Pinpoint the cell where the given text exists, returning its (X, Y) midpoint coordinate. 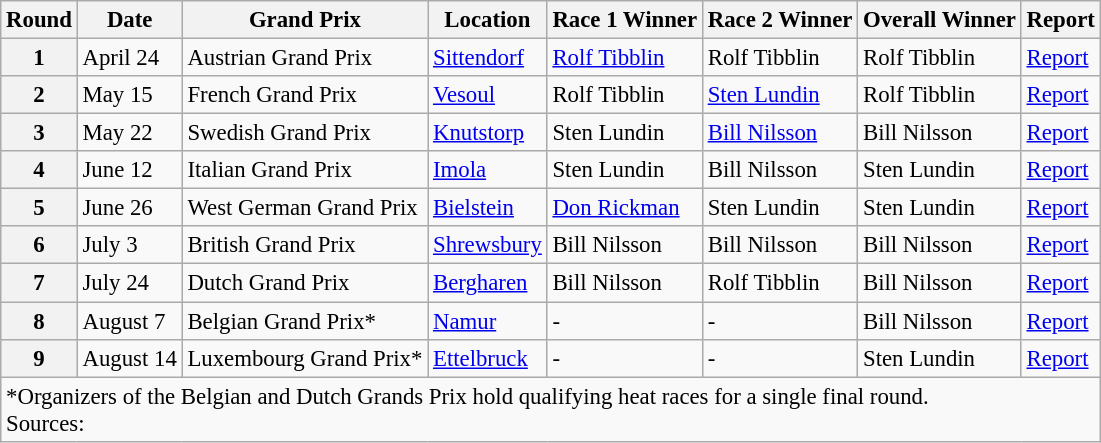
6 (39, 245)
Belgian Grand Prix* (305, 321)
Bielstein (488, 208)
British Grand Prix (305, 245)
June 12 (130, 170)
4 (39, 170)
Austrian Grand Prix (305, 58)
Grand Prix (305, 20)
Knutstorp (488, 133)
2 (39, 95)
Dutch Grand Prix (305, 283)
Swedish Grand Prix (305, 133)
Shrewsbury (488, 245)
1 (39, 58)
Race 2 Winner (780, 20)
May 22 (130, 133)
Italian Grand Prix (305, 170)
French Grand Prix (305, 95)
9 (39, 358)
Don Rickman (624, 208)
Date (130, 20)
August 7 (130, 321)
August 14 (130, 358)
May 15 (130, 95)
Ettelbruck (488, 358)
July 24 (130, 283)
Luxembourg Grand Prix* (305, 358)
Vesoul (488, 95)
July 3 (130, 245)
8 (39, 321)
April 24 (130, 58)
Imola (488, 170)
7 (39, 283)
Overall Winner (940, 20)
June 26 (130, 208)
Race 1 Winner (624, 20)
Location (488, 20)
*Organizers of the Belgian and Dutch Grands Prix hold qualifying heat races for a single final round.Sources: (550, 410)
3 (39, 133)
West German Grand Prix (305, 208)
Sittendorf (488, 58)
Namur (488, 321)
5 (39, 208)
Bergharen (488, 283)
Round (39, 20)
